From the cell containing the given text, extract its center point as (x, y) coordinate. 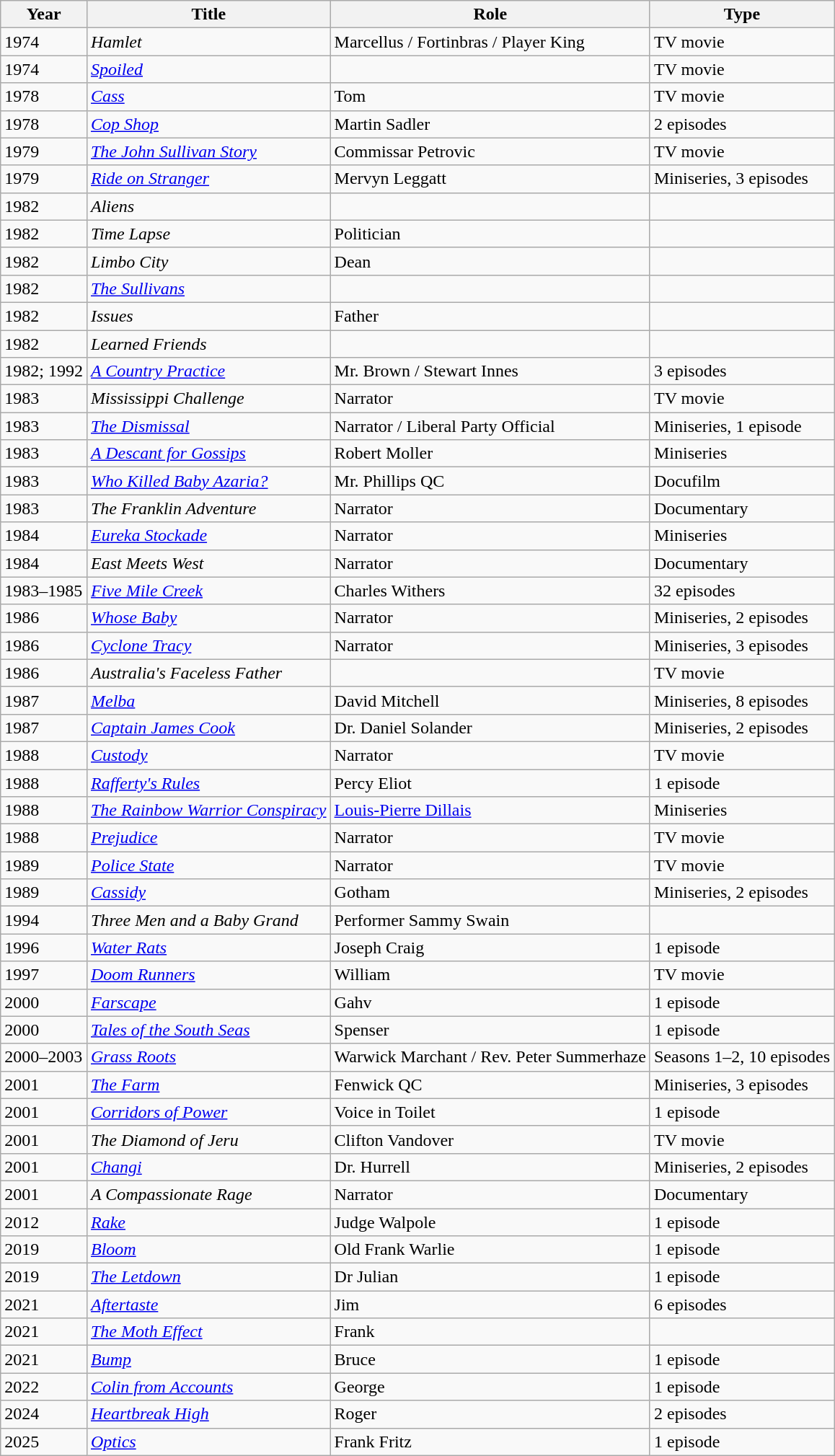
Issues (208, 316)
The Letdown (208, 1277)
Voice in Toilet (490, 1112)
The Dismissal (208, 426)
A Country Practice (208, 371)
The John Sullivan Story (208, 151)
William (490, 975)
A Compassionate Rage (208, 1194)
George (490, 1387)
Australia's Faceless Father (208, 673)
Learned Friends (208, 344)
Cass (208, 97)
Martin Sadler (490, 124)
Role (490, 14)
3 episodes (741, 371)
David Mitchell (490, 700)
Bump (208, 1359)
Bloom (208, 1250)
Aftertaste (208, 1305)
Farscape (208, 1002)
Joseph Craig (490, 948)
Prejudice (208, 838)
The Rainbow Warrior Conspiracy (208, 811)
The Moth Effect (208, 1332)
2000–2003 (44, 1057)
East Meets West (208, 563)
Mr. Phillips QC (490, 481)
Warwick Marchant / Rev. Peter Summerhaze (490, 1057)
Gahv (490, 1002)
1996 (44, 948)
Water Rats (208, 948)
Rake (208, 1222)
Year (44, 14)
Miniseries, 8 episodes (741, 700)
Robert Moller (490, 454)
Dean (490, 261)
Police State (208, 865)
Politician (490, 234)
The Farm (208, 1085)
Melba (208, 700)
Hamlet (208, 42)
Judge Walpole (490, 1222)
Dr. Hurrell (490, 1167)
Marcellus / Fortinbras / Player King (490, 42)
Five Mile Creek (208, 591)
Miniseries, 1 episode (741, 426)
A Descant for Gossips (208, 454)
Limbo City (208, 261)
Aliens (208, 206)
Old Frank Warlie (490, 1250)
The Sullivans (208, 288)
Roger (490, 1414)
Mervyn Leggatt (490, 179)
2012 (44, 1222)
Dr. Daniel Solander (490, 728)
Commissar Petrovic (490, 151)
Cassidy (208, 893)
Grass Roots (208, 1057)
Performer Sammy Swain (490, 920)
Spenser (490, 1030)
Cyclone Tracy (208, 645)
Colin from Accounts (208, 1387)
1994 (44, 920)
Louis-Pierre Dillais (490, 811)
Narrator / Liberal Party Official (490, 426)
32 episodes (741, 591)
Corridors of Power (208, 1112)
Type (741, 14)
Tom (490, 97)
The Diamond of Jeru (208, 1139)
Seasons 1–2, 10 episodes (741, 1057)
Tales of the South Seas (208, 1030)
Father (490, 316)
1997 (44, 975)
Frank (490, 1332)
Spoiled (208, 69)
Cop Shop (208, 124)
Percy Eliot (490, 782)
Fenwick QC (490, 1085)
Bruce (490, 1359)
The Franklin Adventure (208, 508)
6 episodes (741, 1305)
1983–1985 (44, 591)
Ride on Stranger (208, 179)
Time Lapse (208, 234)
Clifton Vandover (490, 1139)
Changi (208, 1167)
2024 (44, 1414)
Custody (208, 755)
Docufilm (741, 481)
Mr. Brown / Stewart Innes (490, 371)
2022 (44, 1387)
Rafferty's Rules (208, 782)
Who Killed Baby Azaria? (208, 481)
Mississippi Challenge (208, 399)
1982; 1992 (44, 371)
Jim (490, 1305)
Eureka Stockade (208, 536)
Optics (208, 1442)
Heartbreak High (208, 1414)
Gotham (490, 893)
Whose Baby (208, 618)
Charles Withers (490, 591)
Dr Julian (490, 1277)
Frank Fritz (490, 1442)
Captain James Cook (208, 728)
Title (208, 14)
Doom Runners (208, 975)
Three Men and a Baby Grand (208, 920)
2025 (44, 1442)
